For the text-containing cell, return its midpoint in (x, y) coordinate format. 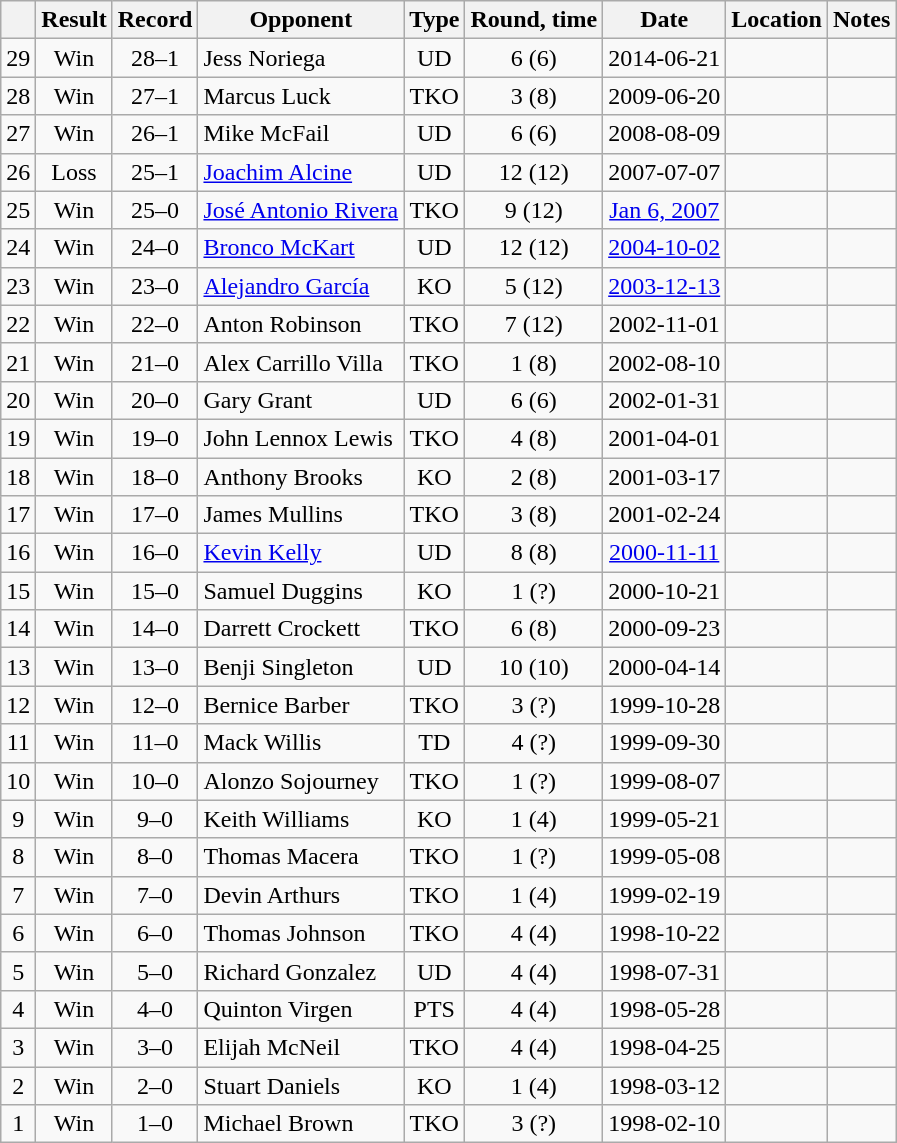
16 (18, 553)
Jan 6, 2007 (664, 210)
2014-06-21 (664, 58)
2002-11-01 (664, 324)
Alejandro García (301, 286)
Kevin Kelly (301, 553)
11 (18, 743)
2001-03-17 (664, 477)
9 (18, 819)
Round, time (534, 20)
PTS (434, 1009)
2007-07-07 (664, 172)
1998-07-31 (664, 971)
2000-11-11 (664, 553)
13–0 (155, 667)
2001-04-01 (664, 438)
2 (18, 1085)
Richard Gonzalez (301, 971)
1998-03-12 (664, 1085)
28–1 (155, 58)
2001-02-24 (664, 515)
17 (18, 515)
8 (18, 857)
Notes (861, 20)
1999-08-07 (664, 781)
24 (18, 248)
15 (18, 591)
10 (18, 781)
16–0 (155, 553)
23–0 (155, 286)
12 (18, 705)
Joachim Alcine (301, 172)
1998-10-22 (664, 933)
Mack Willis (301, 743)
26 (18, 172)
2 (8) (534, 477)
Loss (74, 172)
1999-05-08 (664, 857)
22 (18, 324)
8 (8) (534, 553)
Result (74, 20)
20–0 (155, 400)
4–0 (155, 1009)
1998-05-28 (664, 1009)
6–0 (155, 933)
Stuart Daniels (301, 1085)
14–0 (155, 629)
Alex Carrillo Villa (301, 362)
12–0 (155, 705)
John Lennox Lewis (301, 438)
9 (12) (534, 210)
2009-06-20 (664, 96)
25–0 (155, 210)
10 (10) (534, 667)
2002-08-10 (664, 362)
23 (18, 286)
Record (155, 20)
Elijah McNeil (301, 1047)
Keith Williams (301, 819)
4 (8) (534, 438)
4 (?) (534, 743)
1 (18, 1124)
Quinton Virgen (301, 1009)
13 (18, 667)
Opponent (301, 20)
Thomas Johnson (301, 933)
21–0 (155, 362)
14 (18, 629)
5 (12) (534, 286)
29 (18, 58)
27 (18, 134)
Michael Brown (301, 1124)
10–0 (155, 781)
2008-08-09 (664, 134)
22–0 (155, 324)
7–0 (155, 895)
19 (18, 438)
Location (777, 20)
6 (8) (534, 629)
Jess Noriega (301, 58)
Alonzo Sojourney (301, 781)
7 (18, 895)
9–0 (155, 819)
2004-10-02 (664, 248)
2000-04-14 (664, 667)
2003-12-13 (664, 286)
2000-10-21 (664, 591)
20 (18, 400)
28 (18, 96)
Benji Singleton (301, 667)
5–0 (155, 971)
17–0 (155, 515)
21 (18, 362)
26–1 (155, 134)
25 (18, 210)
3 (18, 1047)
1999-05-21 (664, 819)
Bernice Barber (301, 705)
Type (434, 20)
6 (18, 933)
James Mullins (301, 515)
José Antonio Rivera (301, 210)
Bronco McKart (301, 248)
18 (18, 477)
1999-02-19 (664, 895)
1999-10-28 (664, 705)
4 (18, 1009)
8–0 (155, 857)
1–0 (155, 1124)
Anton Robinson (301, 324)
Date (664, 20)
2002-01-31 (664, 400)
5 (18, 971)
Samuel Duggins (301, 591)
Mike McFail (301, 134)
1999-09-30 (664, 743)
1998-02-10 (664, 1124)
2000-09-23 (664, 629)
19–0 (155, 438)
1998-04-25 (664, 1047)
Thomas Macera (301, 857)
18–0 (155, 477)
15–0 (155, 591)
Marcus Luck (301, 96)
TD (434, 743)
7 (12) (534, 324)
24–0 (155, 248)
Gary Grant (301, 400)
3–0 (155, 1047)
25–1 (155, 172)
Darrett Crockett (301, 629)
1 (8) (534, 362)
Devin Arthurs (301, 895)
11–0 (155, 743)
27–1 (155, 96)
2–0 (155, 1085)
Anthony Brooks (301, 477)
